Locate the cell with the specified text and output its [X, Y] center coordinate. 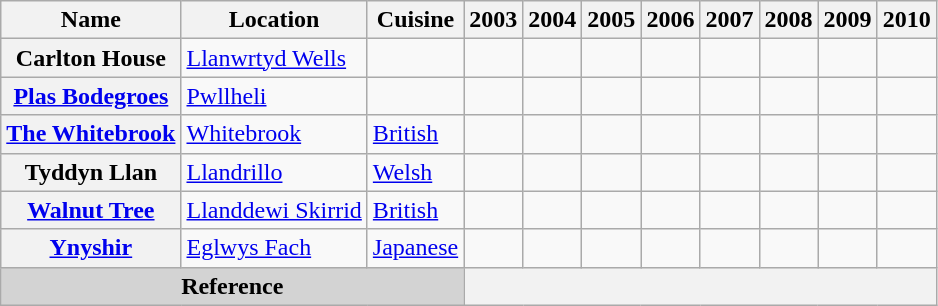
Carlton House [91, 58]
2005 [612, 20]
2008 [788, 20]
Walnut Tree [91, 210]
Ynyshir [91, 248]
Eglwys Fach [274, 248]
Name [91, 20]
Tyddyn Llan [91, 172]
Location [274, 20]
2006 [670, 20]
The Whitebrook [91, 134]
Llandrillo [274, 172]
Plas Bodegroes [91, 96]
2003 [494, 20]
Llanwrtyd Wells [274, 58]
2009 [848, 20]
Pwllheli [274, 96]
Llanddewi Skirrid [274, 210]
2010 [906, 20]
2007 [730, 20]
Japanese [415, 248]
Welsh [415, 172]
Reference [232, 286]
Cuisine [415, 20]
2004 [552, 20]
Whitebrook [274, 134]
